Find where the given text appears and provide that cell's center as (X, Y) coordinate. 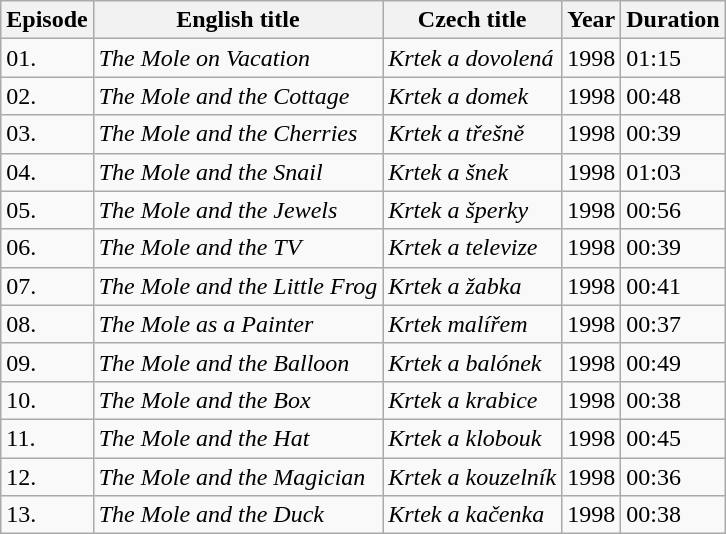
Year (592, 20)
The Mole and the Jewels (238, 210)
07. (47, 286)
01. (47, 58)
12. (47, 477)
The Mole and the Cherries (238, 134)
The Mole and the Box (238, 400)
05. (47, 210)
00:45 (673, 438)
01:15 (673, 58)
Krtek a balónek (472, 362)
The Mole and the TV (238, 248)
The Mole and the Cottage (238, 96)
00:37 (673, 324)
The Mole and the Duck (238, 515)
00:49 (673, 362)
10. (47, 400)
00:48 (673, 96)
01:03 (673, 172)
The Mole on Vacation (238, 58)
Krtek a domek (472, 96)
Episode (47, 20)
The Mole and the Magician (238, 477)
Krtek a krabice (472, 400)
Krtek a šnek (472, 172)
Duration (673, 20)
00:41 (673, 286)
Krtek malířem (472, 324)
Krtek a dovolená (472, 58)
Krtek a žabka (472, 286)
04. (47, 172)
00:56 (673, 210)
09. (47, 362)
06. (47, 248)
03. (47, 134)
Krtek a třešně (472, 134)
08. (47, 324)
Czech title (472, 20)
The Mole and the Balloon (238, 362)
Krtek a šperky (472, 210)
Krtek a klobouk (472, 438)
The Mole as a Painter (238, 324)
13. (47, 515)
Krtek a kouzelník (472, 477)
English title (238, 20)
The Mole and the Snail (238, 172)
The Mole and the Little Frog (238, 286)
02. (47, 96)
Krtek a kačenka (472, 515)
00:36 (673, 477)
The Mole and the Hat (238, 438)
11. (47, 438)
Krtek a televize (472, 248)
